Search for the cell housing the specified text and yield its [x, y] center coordinate. 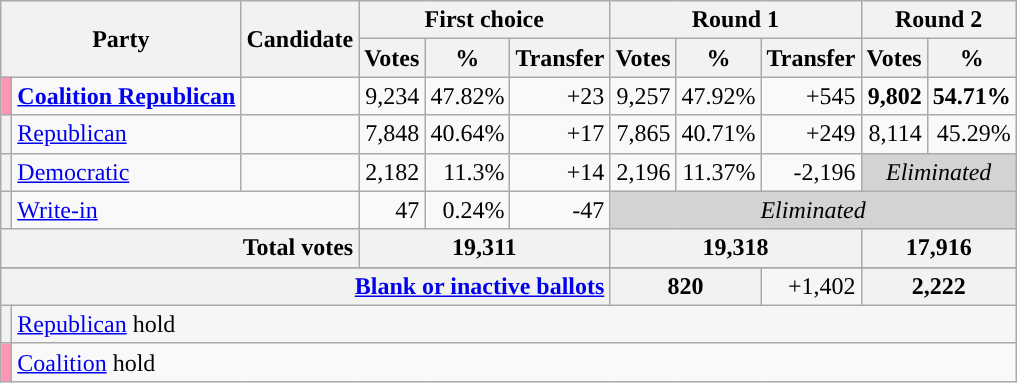
47 [392, 210]
11.37% [718, 172]
2,222 [938, 286]
19,318 [736, 248]
+23 [560, 96]
7,865 [643, 134]
Round 1 [736, 20]
Republican hold [514, 324]
+249 [811, 134]
54.71% [972, 96]
11.3% [468, 172]
Coalition Republican [126, 96]
9,234 [392, 96]
9,802 [894, 96]
40.64% [468, 134]
-2,196 [811, 172]
40.71% [718, 134]
+17 [560, 134]
8,114 [894, 134]
First choice [484, 20]
7,848 [392, 134]
Candidate [300, 39]
820 [686, 286]
47.92% [718, 96]
-47 [560, 210]
Round 2 [938, 20]
47.82% [468, 96]
19,311 [484, 248]
17,916 [938, 248]
45.29% [972, 134]
2,196 [643, 172]
9,257 [643, 96]
0.24% [468, 210]
Write-in [186, 210]
+14 [560, 172]
Blank or inactive ballots [306, 286]
Party [121, 39]
Republican [126, 134]
+545 [811, 96]
Coalition hold [514, 362]
+1,402 [811, 286]
Total votes [180, 248]
Democratic [126, 172]
2,182 [392, 172]
